Search for the cell housing the specified text and yield its [X, Y] center coordinate. 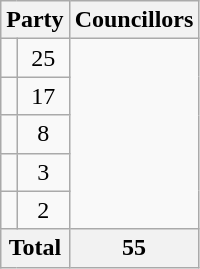
2 [43, 210]
55 [134, 248]
Total [35, 248]
Party [35, 20]
25 [43, 58]
3 [43, 172]
17 [43, 96]
8 [43, 134]
Councillors [134, 20]
